Capture the cell that displays the provided text and extract its [x, y] central coordinate. 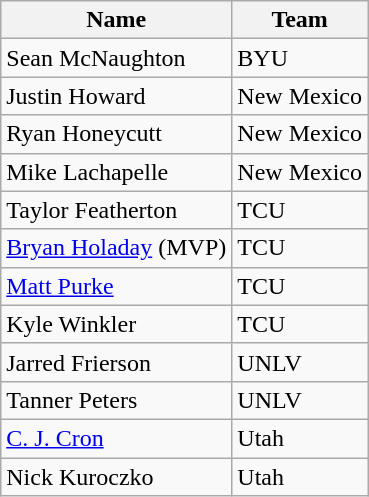
Justin Howard [116, 96]
Mike Lachapelle [116, 172]
Sean McNaughton [116, 58]
Team [300, 20]
C. J. Cron [116, 438]
Ryan Honeycutt [116, 134]
Kyle Winkler [116, 324]
Matt Purke [116, 286]
Tanner Peters [116, 400]
Nick Kuroczko [116, 477]
Name [116, 20]
Taylor Featherton [116, 210]
BYU [300, 58]
Bryan Holaday (MVP) [116, 248]
Jarred Frierson [116, 362]
